Determine the [X, Y] coordinate at the center of the cell enclosing the given text.  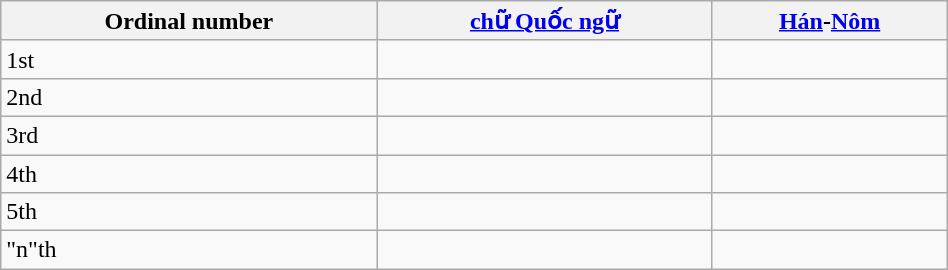
chữ Quốc ngữ [544, 21]
2nd [189, 97]
Hán-Nôm [830, 21]
4th [189, 173]
Ordinal number [189, 21]
1st [189, 59]
5th [189, 212]
"n"th [189, 250]
3rd [189, 135]
